For the text-containing cell, return its midpoint in (x, y) coordinate format. 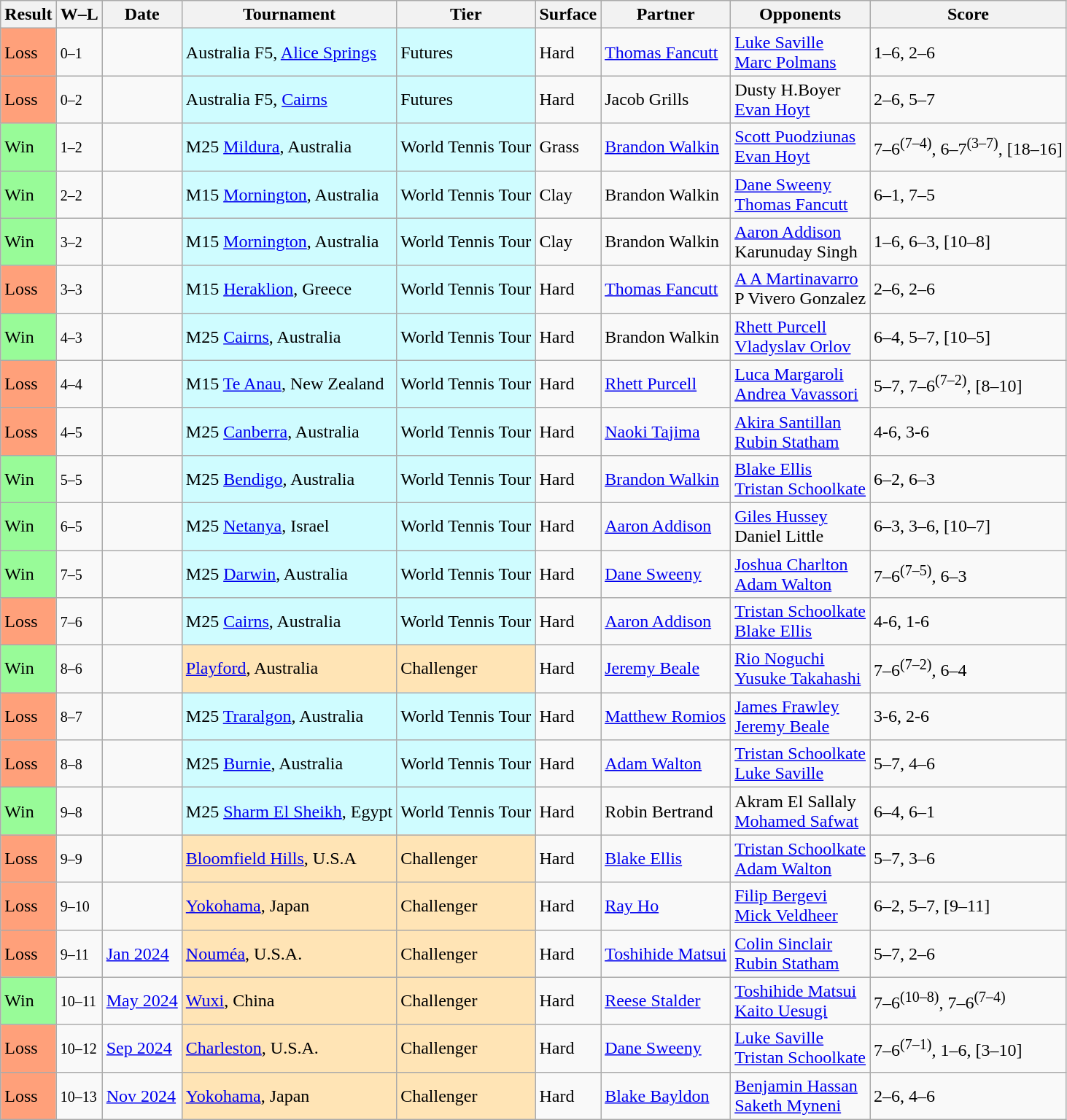
Result (28, 15)
Adam Walton (666, 764)
Luca Margaroli Andrea Vavassori (801, 384)
Giles Hussey Daniel Little (801, 526)
Bloomfield Hills, U.S.A (289, 859)
Rio Noguchi Yusuke Takahashi (801, 669)
7–6(7–1), 1–6, [3–10] (969, 1049)
Dusty H.Boyer Evan Hoyt (801, 99)
Reese Stalder (666, 1000)
4–4 (79, 384)
2–2 (79, 194)
Toshihide Matsui Kaito Uesugi (801, 1000)
Rhett Purcell Vladyslav Orlov (801, 337)
1–2 (79, 147)
Colin Sinclair Rubin Statham (801, 954)
Scott Puodziunas Evan Hoyt (801, 147)
5–7, 4–6 (969, 764)
M25 Sharm El Sheikh, Egypt (289, 811)
Luke Saville Tristan Schoolkate (801, 1049)
Sep 2024 (141, 1049)
Wuxi, China (289, 1000)
Surface (568, 15)
Nouméa, U.S.A. (289, 954)
Playford, Australia (289, 669)
6–2, 6–3 (969, 478)
M25 Burnie, Australia (289, 764)
Tristan Schoolkate Luke Saville (801, 764)
6–3, 3–6, [10–7] (969, 526)
3–3 (79, 289)
4–5 (79, 432)
9–9 (79, 859)
6–4, 5–7, [10–5] (969, 337)
6–1, 7–5 (969, 194)
Robin Bertrand (666, 811)
1–6, 2–6 (969, 52)
M25 Traralgon, Australia (289, 716)
A A Martinavarro P Vivero Gonzalez (801, 289)
Blake Ellis Tristan Schoolkate (801, 478)
2–6, 5–7 (969, 99)
9–11 (79, 954)
10–13 (79, 1095)
5–7, 3–6 (969, 859)
3–2 (79, 242)
Aaron Addison Karunuday Singh (801, 242)
Tristan Schoolkate Adam Walton (801, 859)
10–12 (79, 1049)
Jan 2024 (141, 954)
W–L (79, 15)
4-6, 3-6 (969, 432)
7–6(7–2), 6–4 (969, 669)
Opponents (801, 15)
Blake Ellis (666, 859)
Tristan Schoolkate Blake Ellis (801, 621)
Filip Bergevi Mick Veldheer (801, 906)
9–8 (79, 811)
Blake Bayldon (666, 1095)
Akram El Sallaly Mohamed Safwat (801, 811)
Score (969, 15)
8–6 (79, 669)
Australia F5, Alice Springs (289, 52)
3-6, 2-6 (969, 716)
5–5 (79, 478)
Tier (466, 15)
9–10 (79, 906)
Australia F5, Cairns (289, 99)
4–3 (79, 337)
10–11 (79, 1000)
7–6(10–8), 7–6(7–4) (969, 1000)
M25 Mildura, Australia (289, 147)
5–7, 7–6(7–2), [8–10] (969, 384)
Luke Saville Marc Polmans (801, 52)
Partner (666, 15)
Dane Sweeny Thomas Fancutt (801, 194)
Toshihide Matsui (666, 954)
4-6, 1-6 (969, 621)
1–6, 6–3, [10–8] (969, 242)
6–2, 5–7, [9–11] (969, 906)
7–6 (79, 621)
6–4, 6–1 (969, 811)
Akira Santillan Rubin Statham (801, 432)
Rhett Purcell (666, 384)
Tournament (289, 15)
Jacob Grills (666, 99)
7–6(7–4), 6–7(3–7), [18–16] (969, 147)
0–1 (79, 52)
8–8 (79, 764)
7–6(7–5), 6–3 (969, 573)
M25 Canberra, Australia (289, 432)
Charleston, U.S.A. (289, 1049)
May 2024 (141, 1000)
Matthew Romios (666, 716)
Benjamin Hassan Saketh Myneni (801, 1095)
Jeremy Beale (666, 669)
Ray Ho (666, 906)
M15 Heraklion, Greece (289, 289)
8–7 (79, 716)
Date (141, 15)
James Frawley Jeremy Beale (801, 716)
M25 Darwin, Australia (289, 573)
Naoki Tajima (666, 432)
M25 Bendigo, Australia (289, 478)
6–5 (79, 526)
Nov 2024 (141, 1095)
2–6, 4–6 (969, 1095)
M15 Te Anau, New Zealand (289, 384)
2–6, 2–6 (969, 289)
Grass (568, 147)
7–5 (79, 573)
0–2 (79, 99)
Joshua Charlton Adam Walton (801, 573)
5–7, 2–6 (969, 954)
M25 Netanya, Israel (289, 526)
